Search for the cell housing the specified text and yield its [x, y] center coordinate. 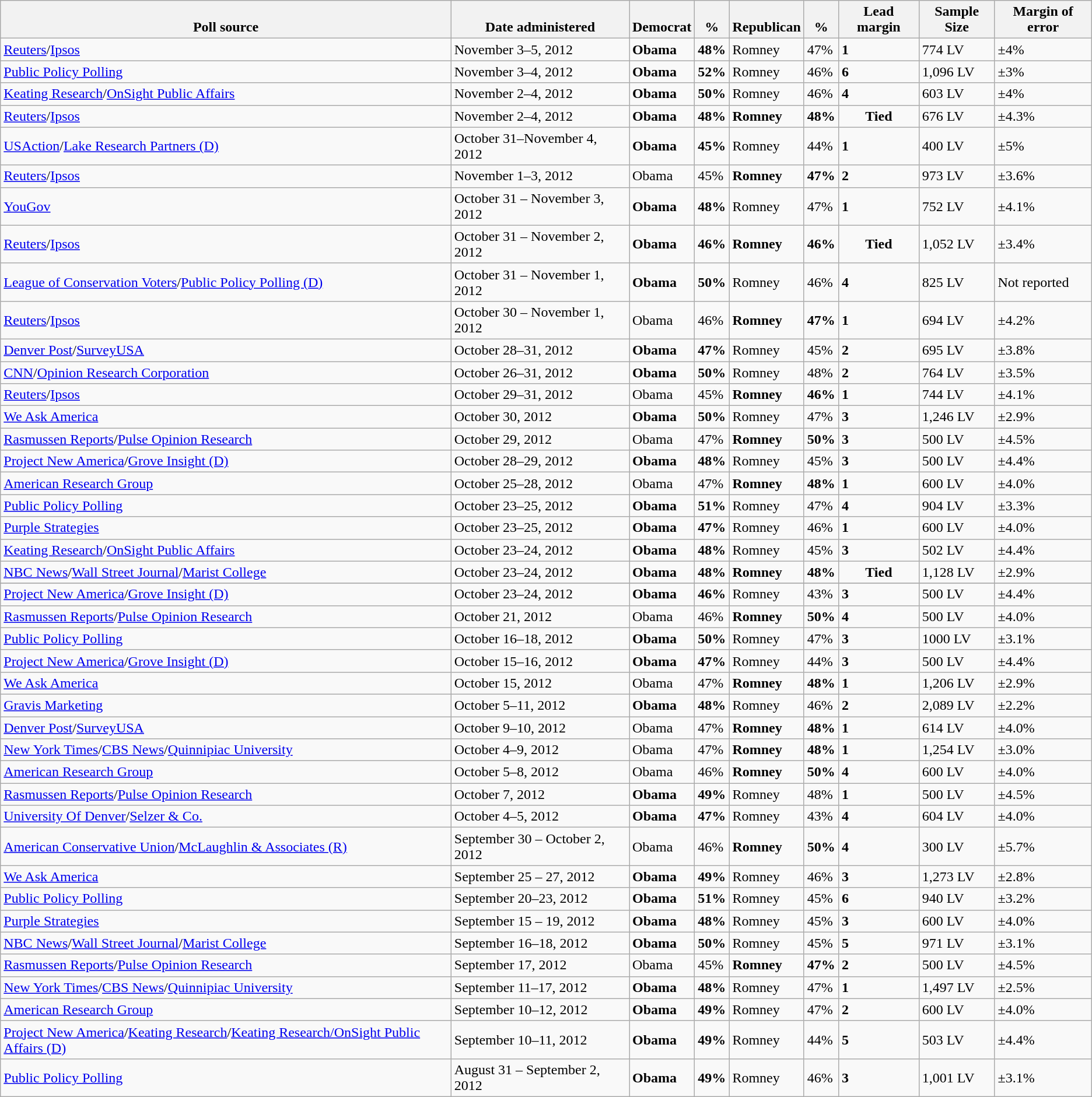
October 25–28, 2012 [540, 483]
October 16–18, 2012 [540, 639]
503 LV [957, 1039]
±3.0% [1043, 750]
October 31 – November 3, 2012 [540, 206]
752 LV [957, 206]
Poll source [226, 20]
±3% [1043, 72]
October 9–10, 2012 [540, 727]
300 LV [957, 847]
400 LV [957, 146]
October 31 – November 1, 2012 [540, 282]
±5% [1043, 146]
1000 LV [957, 639]
±3.5% [1043, 373]
YouGov [226, 206]
±5.7% [1043, 847]
Gravis Marketing [226, 705]
October 29, 2012 [540, 439]
September 10–11, 2012 [540, 1039]
1,096 LV [957, 72]
±3.8% [1043, 350]
971 LV [957, 943]
695 LV [957, 350]
University Of Denver/Selzer & Co. [226, 816]
Not reported [1043, 282]
September 20–23, 2012 [540, 899]
October 5–8, 2012 [540, 772]
1,497 LV [957, 987]
1,128 LV [957, 572]
973 LV [957, 176]
Lead margin [878, 20]
±2.8% [1043, 877]
October 28–31, 2012 [540, 350]
774 LV [957, 50]
USAction/Lake Research Partners (D) [226, 146]
November 1–3, 2012 [540, 176]
September 30 – October 2, 2012 [540, 847]
825 LV [957, 282]
October 28–29, 2012 [540, 461]
Margin of error [1043, 20]
1,052 LV [957, 244]
League of Conservation Voters/Public Policy Polling (D) [226, 282]
October 4–5, 2012 [540, 816]
1,246 LV [957, 417]
1,001 LV [957, 1078]
October 31–November 4, 2012 [540, 146]
Sample Size [957, 20]
±4.2% [1043, 320]
September 11–17, 2012 [540, 987]
October 21, 2012 [540, 616]
CNN/Opinion Research Corporation [226, 373]
52% [712, 72]
Date administered [540, 20]
1,254 LV [957, 750]
1,206 LV [957, 683]
October 26–31, 2012 [540, 373]
October 15, 2012 [540, 683]
±3.3% [1043, 506]
November 3–4, 2012 [540, 72]
October 30 – November 1, 2012 [540, 320]
November 3–5, 2012 [540, 50]
Project New America/Keating Research/Keating Research/OnSight Public Affairs (D) [226, 1039]
September 15 – 19, 2012 [540, 921]
American Conservative Union/McLaughlin & Associates (R) [226, 847]
±3.6% [1043, 176]
904 LV [957, 506]
September 10–12, 2012 [540, 1010]
October 30, 2012 [540, 417]
604 LV [957, 816]
676 LV [957, 116]
614 LV [957, 727]
August 31 – September 2, 2012 [540, 1078]
502 LV [957, 550]
Republican [766, 20]
±3.4% [1043, 244]
October 15–16, 2012 [540, 661]
October 7, 2012 [540, 794]
940 LV [957, 899]
2,089 LV [957, 705]
October 5–11, 2012 [540, 705]
±2.2% [1043, 705]
603 LV [957, 94]
764 LV [957, 373]
September 16–18, 2012 [540, 943]
September 17, 2012 [540, 965]
±2.5% [1043, 987]
October 29–31, 2012 [540, 395]
±3.2% [1043, 899]
694 LV [957, 320]
October 31 – November 2, 2012 [540, 244]
October 4–9, 2012 [540, 750]
September 25 – 27, 2012 [540, 877]
Democrat [661, 20]
1,273 LV [957, 877]
±4.3% [1043, 116]
744 LV [957, 395]
